Determine the (x, y) coordinate at the center of the cell enclosing the given text.  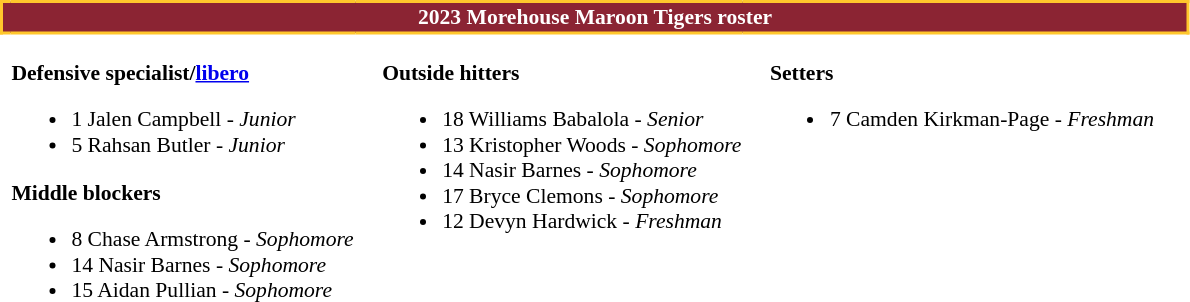
2023 Morehouse Maroon Tigers roster (596, 18)
